Pinpoint the cell where the given text exists, returning its (X, Y) midpoint coordinate. 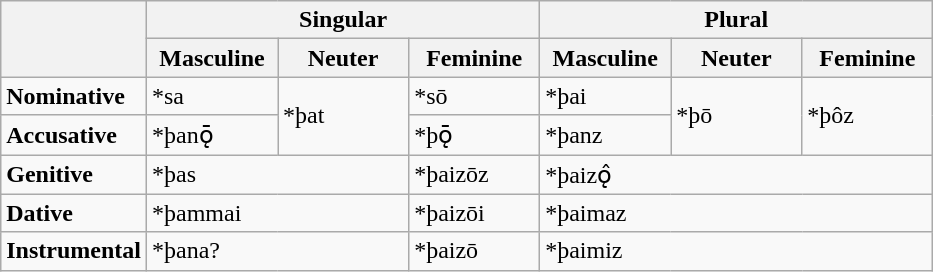
Instrumental (74, 251)
*þaizōi (474, 213)
Accusative (74, 135)
*þôz (868, 116)
*sō (474, 96)
*þaizō (474, 251)
*þat (344, 116)
Dative (74, 213)
*þas (277, 174)
*þaizǫ̂ (736, 174)
*þammai (277, 213)
*þanz (606, 135)
*sa (212, 96)
*þai (606, 96)
Plural (736, 20)
*þaimiz (736, 251)
Singular (342, 20)
*þǭ (474, 135)
Nominative (74, 96)
*þō (736, 116)
*þaizōz (474, 174)
*þanǭ (212, 135)
Genitive (74, 174)
*þaimaz (736, 213)
*þana? (277, 251)
